Provide the [x, y] coordinate of the cell's center where the given text is located.  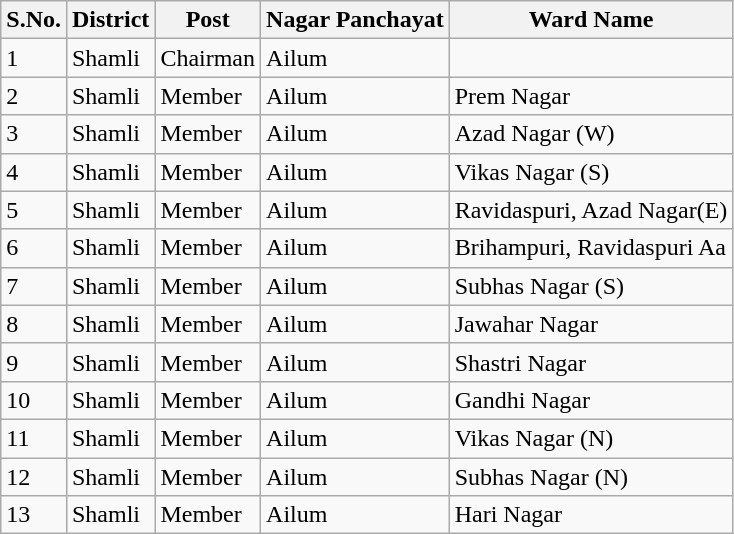
Ravidaspuri, Azad Nagar(E) [591, 210]
Shastri Nagar [591, 362]
Subhas Nagar (S) [591, 286]
6 [34, 248]
2 [34, 96]
5 [34, 210]
Nagar Panchayat [356, 20]
Subhas Nagar (N) [591, 477]
Prem Nagar [591, 96]
Ward Name [591, 20]
Gandhi Nagar [591, 400]
Azad Nagar (W) [591, 134]
8 [34, 324]
9 [34, 362]
12 [34, 477]
Chairman [208, 58]
4 [34, 172]
Hari Nagar [591, 515]
10 [34, 400]
Vikas Nagar (N) [591, 438]
S.No. [34, 20]
Post [208, 20]
Brihampuri, Ravidaspuri Aa [591, 248]
3 [34, 134]
1 [34, 58]
11 [34, 438]
13 [34, 515]
Vikas Nagar (S) [591, 172]
District [110, 20]
Jawahar Nagar [591, 324]
7 [34, 286]
